Identify which cell holds the provided text, then report its (X, Y) central coordinate. 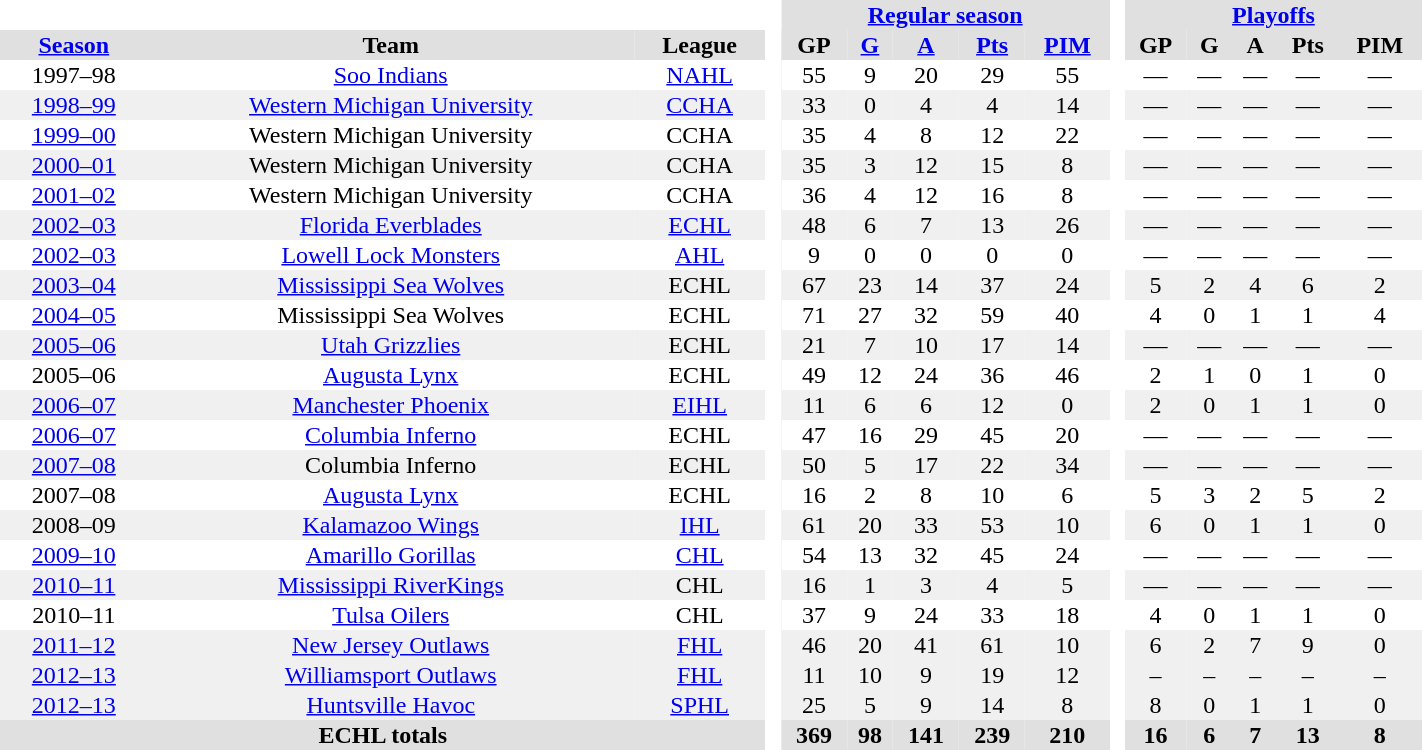
239 (992, 735)
Regular season (946, 15)
Playoffs (1274, 15)
23 (870, 285)
27 (870, 315)
1998–99 (74, 105)
AHL (700, 255)
Tulsa Oilers (391, 615)
2009–10 (74, 555)
369 (814, 735)
Huntsville Havoc (391, 705)
54 (814, 555)
71 (814, 315)
48 (814, 225)
SPHL (700, 705)
67 (814, 285)
40 (1067, 315)
2011–12 (74, 645)
Mississippi RiverKings (391, 585)
41 (926, 645)
141 (926, 735)
53 (992, 525)
21 (814, 345)
ECHL totals (383, 735)
NAHL (700, 75)
Amarillo Gorillas (391, 555)
Team (391, 45)
Utah Grizzlies (391, 345)
Season (74, 45)
League (700, 45)
49 (814, 375)
Kalamazoo Wings (391, 525)
15 (992, 165)
Williamsport Outlaws (391, 675)
26 (1067, 225)
Florida Everblades (391, 225)
2008–09 (74, 525)
34 (1067, 465)
2000–01 (74, 165)
2004–05 (74, 315)
EIHL (700, 405)
Soo Indians (391, 75)
New Jersey Outlaws (391, 645)
47 (814, 435)
19 (992, 675)
Manchester Phoenix (391, 405)
2001–02 (74, 195)
1999–00 (74, 135)
2003–04 (74, 285)
1997–98 (74, 75)
25 (814, 705)
18 (1067, 615)
50 (814, 465)
IHL (700, 525)
210 (1067, 735)
Lowell Lock Monsters (391, 255)
98 (870, 735)
59 (992, 315)
